Locate the cell with the specified text and output its [X, Y] center coordinate. 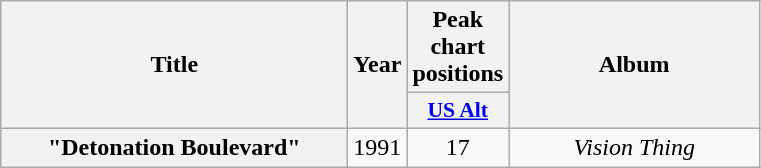
US Alt [458, 111]
Vision Thing [634, 147]
Title [174, 65]
1991 [378, 147]
Year [378, 65]
17 [458, 147]
Peak chart positions [458, 47]
Album [634, 65]
"Detonation Boulevard" [174, 147]
